Capture the cell that displays the provided text and extract its (X, Y) central coordinate. 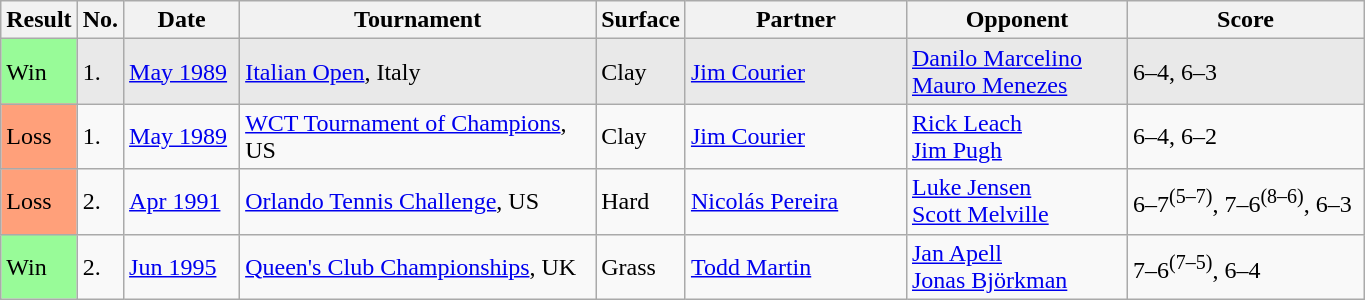
Italian Open, Italy (418, 72)
Tournament (418, 20)
Jan Apell Jonas Björkman (1016, 266)
Rick Leach Jim Pugh (1016, 136)
6–7(5–7), 7–6(8–6), 6–3 (1246, 202)
Orlando Tennis Challenge, US (418, 202)
7–6(7–5), 6–4 (1246, 266)
Opponent (1016, 20)
Hard (641, 202)
Partner (796, 20)
Grass (641, 266)
Score (1246, 20)
No. (100, 20)
WCT Tournament of Champions, US (418, 136)
Surface (641, 20)
Nicolás Pereira (796, 202)
Queen's Club Championships, UK (418, 266)
Date (182, 20)
Result (39, 20)
Apr 1991 (182, 202)
Jun 1995 (182, 266)
Luke Jensen Scott Melville (1016, 202)
6–4, 6–2 (1246, 136)
6–4, 6–3 (1246, 72)
Danilo Marcelino Mauro Menezes (1016, 72)
Todd Martin (796, 266)
